Pinpoint the cell where the given text exists, returning its (x, y) midpoint coordinate. 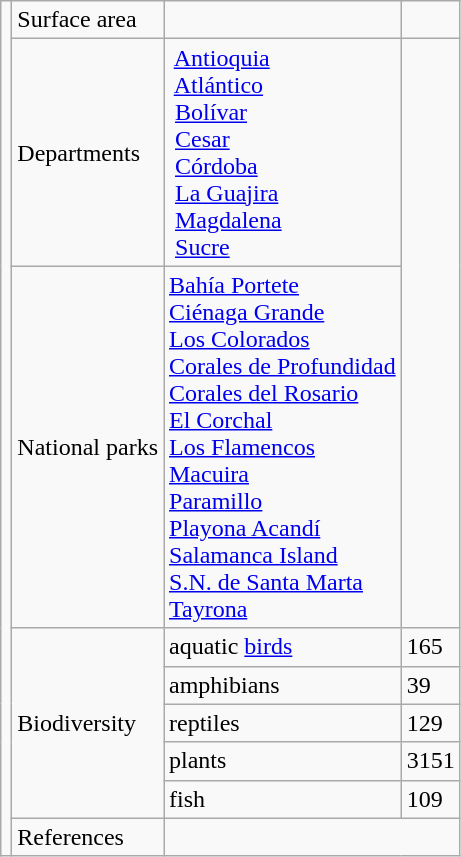
References (88, 837)
plants (283, 761)
Antioquia Atlántico Bolívar Cesar Córdoba La Guajira Magdalena Sucre (283, 152)
129 (430, 723)
165 (430, 647)
3151 (430, 761)
Surface area (88, 20)
National parks (88, 447)
39 (430, 685)
aquatic birds (283, 647)
Departments (88, 152)
reptiles (283, 723)
fish (283, 799)
amphibians (283, 685)
109 (430, 799)
Biodiversity (88, 723)
